Capture the cell that displays the provided text and extract its [x, y] central coordinate. 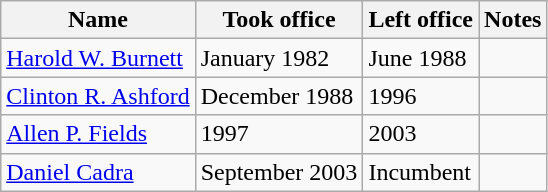
Name [98, 20]
January 1982 [279, 58]
Incumbent [421, 172]
Took office [279, 20]
December 1988 [279, 96]
June 1988 [421, 58]
Notes [513, 20]
1996 [421, 96]
Allen P. Fields [98, 134]
2003 [421, 134]
Harold W. Burnett [98, 58]
Clinton R. Ashford [98, 96]
1997 [279, 134]
Left office [421, 20]
Daniel Cadra [98, 172]
September 2003 [279, 172]
